Identify which cell holds the provided text, then report its (x, y) central coordinate. 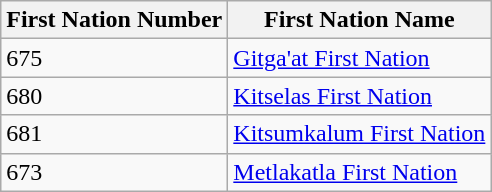
First Nation Name (360, 20)
Gitga'at First Nation (360, 58)
675 (114, 58)
First Nation Number (114, 20)
681 (114, 134)
Kitselas First Nation (360, 96)
Kitsumkalum First Nation (360, 134)
673 (114, 172)
680 (114, 96)
Metlakatla First Nation (360, 172)
